Capture the cell that displays the provided text and extract its (X, Y) central coordinate. 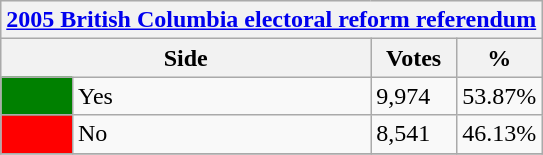
Yes (221, 96)
53.87% (500, 96)
46.13% (500, 134)
2005 British Columbia electoral reform referendum (272, 20)
Side (186, 58)
No (221, 134)
% (500, 58)
8,541 (414, 134)
Votes (414, 58)
9,974 (414, 96)
